Find where the given text appears and provide that cell's center as (x, y) coordinate. 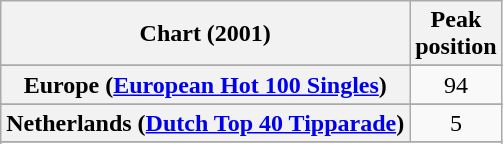
Europe (European Hot 100 Singles) (206, 85)
5 (456, 123)
Netherlands (Dutch Top 40 Tipparade) (206, 123)
Chart (2001) (206, 34)
94 (456, 85)
Peakposition (456, 34)
